Scan for the cell matching the given text and deliver its [x, y] coordinate at center. 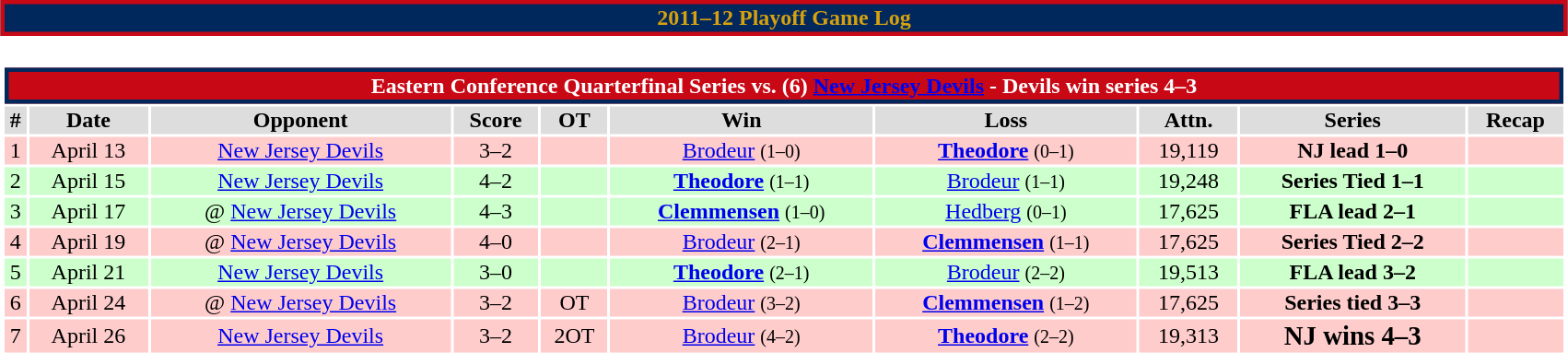
Win [742, 121]
5 [15, 272]
April 15 [88, 182]
Opponent [300, 121]
19,313 [1188, 335]
Date [88, 121]
April 13 [88, 150]
7 [15, 335]
# [15, 121]
Brodeur (2–1) [742, 242]
Theodore (2–2) [1006, 335]
Theodore (1–1) [742, 182]
Series tied 3–3 [1352, 303]
2 [15, 182]
Brodeur (1–0) [742, 150]
6 [15, 303]
April 17 [88, 211]
4–2 [496, 182]
4–0 [496, 242]
Brodeur (1–1) [1006, 182]
Attn. [1188, 121]
Theodore (0–1) [1006, 150]
Clemmensen (1–1) [1006, 242]
4 [15, 242]
NJ lead 1–0 [1352, 150]
4–3 [496, 211]
19,513 [1188, 272]
2011–12 Playoff Game Log [784, 18]
FLA lead 2–1 [1352, 211]
April 24 [88, 303]
Series Tied 1–1 [1352, 182]
Eastern Conference Quarterfinal Series vs. (6) New Jersey Devils - Devils win series 4–3 [783, 87]
Series Tied 2–2 [1352, 242]
Loss [1006, 121]
Brodeur (3–2) [742, 303]
19,248 [1188, 182]
3–0 [496, 272]
Recap [1515, 121]
3 [15, 211]
Clemmensen (1–0) [742, 211]
Series [1352, 121]
April 21 [88, 272]
19,119 [1188, 150]
Brodeur (2–2) [1006, 272]
Score [496, 121]
FLA lead 3–2 [1352, 272]
Hedberg (0–1) [1006, 211]
Theodore (2–1) [742, 272]
April 26 [88, 335]
1 [15, 150]
April 19 [88, 242]
Brodeur (4–2) [742, 335]
NJ wins 4–3 [1352, 335]
2OT [574, 335]
Clemmensen (1–2) [1006, 303]
